Extract the [x, y] coordinate from the center of the cell holding the provided text.  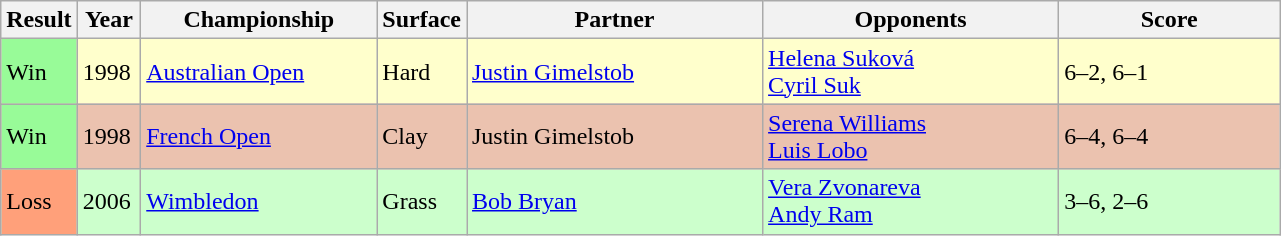
Vera Zvonareva Andy Ram [911, 202]
Loss [39, 202]
Bob Bryan [614, 202]
Result [39, 20]
3–6, 2–6 [1170, 202]
Score [1170, 20]
Hard [422, 72]
2006 [109, 202]
Opponents [911, 20]
Helena Suková Cyril Suk [911, 72]
6–2, 6–1 [1170, 72]
Grass [422, 202]
French Open [259, 136]
6–4, 6–4 [1170, 136]
Australian Open [259, 72]
Championship [259, 20]
Clay [422, 136]
Wimbledon [259, 202]
Serena Williams Luis Lobo [911, 136]
Surface [422, 20]
Year [109, 20]
Partner [614, 20]
